Detect which cell encompasses the target text, then output its [x, y] center coordinate. 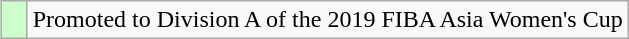
Promoted to Division A of the 2019 FIBA Asia Women's Cup [328, 20]
